From the cell containing the given text, extract its center point as (x, y) coordinate. 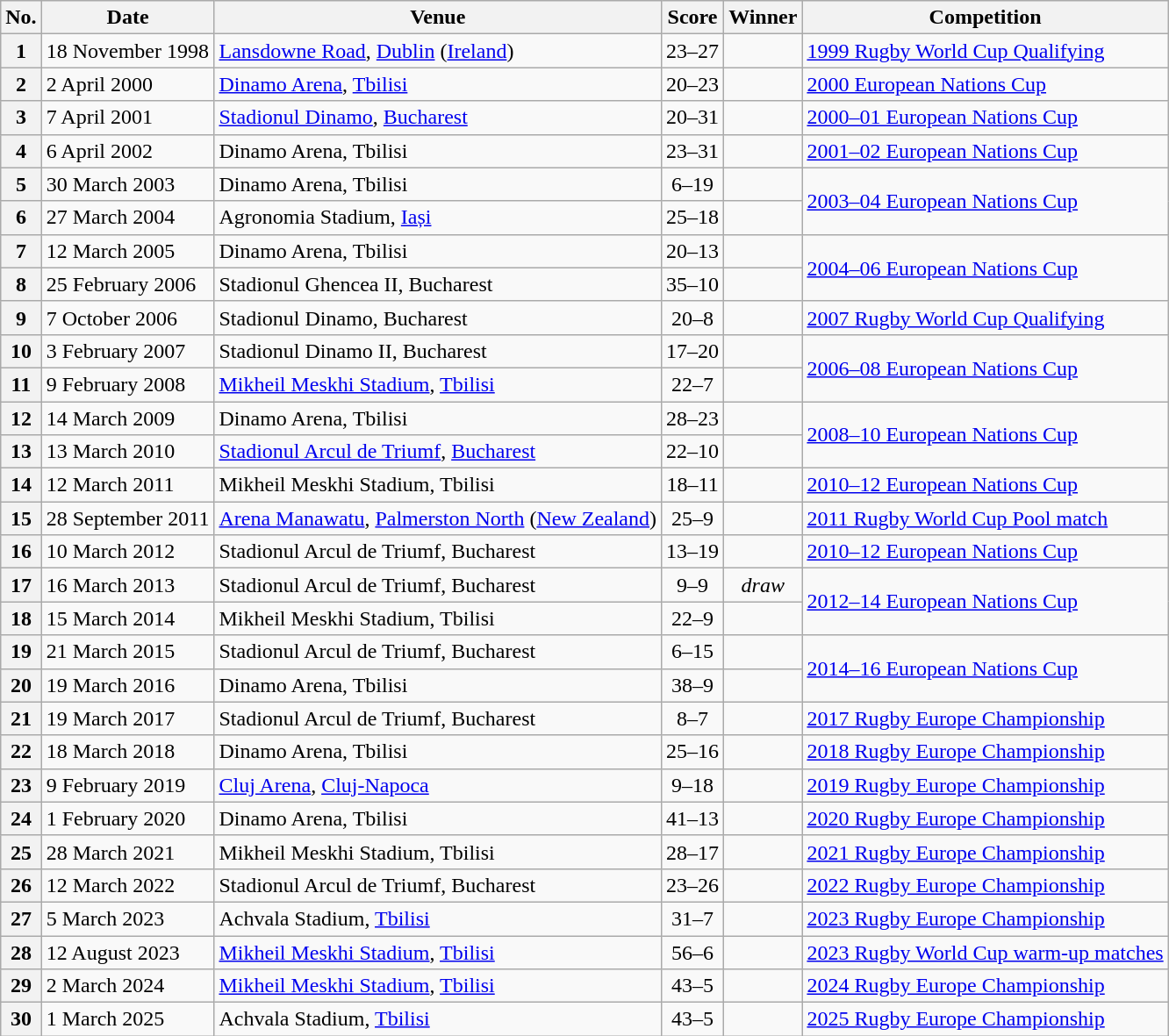
8–7 (693, 718)
2001–02 European Nations Cup (985, 151)
9 (21, 318)
Agronomia Stadium, Iași (438, 218)
19 March 2017 (128, 718)
9 February 2019 (128, 785)
13–19 (693, 552)
Stadionul Dinamo II, Bucharest (438, 351)
10 (21, 351)
Stadionul Ghencea II, Bucharest (438, 284)
16 March 2013 (128, 585)
Arena Manawatu, Palmerston North (New Zealand) (438, 518)
18 (21, 618)
2018 Rugby Europe Championship (985, 752)
23–26 (693, 885)
9 February 2008 (128, 384)
6 (21, 218)
17–20 (693, 351)
2023 Rugby World Cup warm-up matches (985, 952)
25–9 (693, 518)
20–8 (693, 318)
27 March 2004 (128, 218)
Competition (985, 18)
2000–01 European Nations Cup (985, 118)
1 March 2025 (128, 1019)
25 February 2006 (128, 284)
8 (21, 284)
19 March 2016 (128, 685)
2006–08 European Nations Cup (985, 368)
24 (21, 818)
28 March 2021 (128, 852)
4 (21, 151)
6–15 (693, 652)
25 (21, 852)
14 (21, 485)
18–11 (693, 485)
2021 Rugby Europe Championship (985, 852)
1 (21, 51)
20 (21, 685)
1 February 2020 (128, 818)
23 (21, 785)
15 (21, 518)
13 (21, 452)
2 March 2024 (128, 986)
17 (21, 585)
22–10 (693, 452)
14 March 2009 (128, 418)
3 February 2007 (128, 351)
11 (21, 384)
30 (21, 1019)
2014–16 European Nations Cup (985, 668)
16 (21, 552)
56–6 (693, 952)
2017 Rugby Europe Championship (985, 718)
2 April 2000 (128, 84)
27 (21, 918)
2007 Rugby World Cup Qualifying (985, 318)
No. (21, 18)
Date (128, 18)
2020 Rugby Europe Championship (985, 818)
30 March 2003 (128, 184)
Score (693, 18)
20–23 (693, 84)
22–9 (693, 618)
12 March 2005 (128, 251)
20–31 (693, 118)
20–13 (693, 251)
2000 European Nations Cup (985, 84)
22 (21, 752)
7 April 2001 (128, 118)
draw (764, 585)
15 March 2014 (128, 618)
3 (21, 118)
6 April 2002 (128, 151)
12 August 2023 (128, 952)
28 (21, 952)
19 (21, 652)
35–10 (693, 284)
31–7 (693, 918)
12 (21, 418)
2024 Rugby Europe Championship (985, 986)
2025 Rugby Europe Championship (985, 1019)
29 (21, 986)
7 (21, 251)
2003–04 European Nations Cup (985, 201)
9–18 (693, 785)
28 September 2011 (128, 518)
18 March 2018 (128, 752)
Winner (764, 18)
Venue (438, 18)
10 March 2012 (128, 552)
28–23 (693, 418)
2011 Rugby World Cup Pool match (985, 518)
2004–06 European Nations Cup (985, 268)
7 October 2006 (128, 318)
21 March 2015 (128, 652)
21 (21, 718)
18 November 1998 (128, 51)
12 March 2011 (128, 485)
2019 Rugby Europe Championship (985, 785)
26 (21, 885)
22–7 (693, 384)
23–31 (693, 151)
5 March 2023 (128, 918)
41–13 (693, 818)
38–9 (693, 685)
23–27 (693, 51)
13 March 2010 (128, 452)
Lansdowne Road, Dublin (Ireland) (438, 51)
9–9 (693, 585)
2 (21, 84)
2008–10 European Nations Cup (985, 435)
Cluj Arena, Cluj-Napoca (438, 785)
6–19 (693, 184)
1999 Rugby World Cup Qualifying (985, 51)
12 March 2022 (128, 885)
2022 Rugby Europe Championship (985, 885)
28–17 (693, 852)
5 (21, 184)
2012–14 European Nations Cup (985, 602)
25–16 (693, 752)
25–18 (693, 218)
2023 Rugby Europe Championship (985, 918)
